From the cell containing the given text, extract its center point as [X, Y] coordinate. 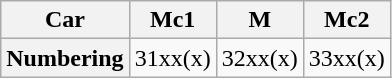
M [260, 20]
Mc2 [346, 20]
33xx(x) [346, 58]
31xx(x) [172, 58]
Car [65, 20]
Mc1 [172, 20]
32xx(x) [260, 58]
Numbering [65, 58]
